From the cell containing the given text, extract its center point as [X, Y] coordinate. 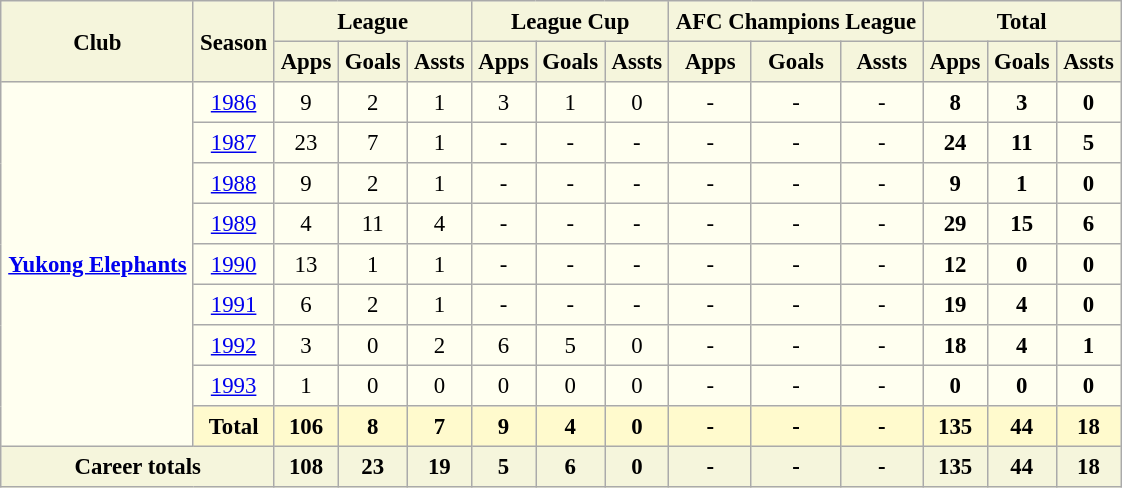
Yukong Elephants [97, 264]
Club [97, 42]
AFC Champions League [796, 21]
League [373, 21]
1993 [234, 385]
29 [955, 223]
League Cup [570, 21]
1989 [234, 223]
15 [1022, 223]
13 [306, 264]
Career totals [137, 466]
1991 [234, 304]
24 [955, 142]
108 [306, 466]
1992 [234, 345]
12 [955, 264]
1987 [234, 142]
1988 [234, 183]
Season [234, 42]
1986 [234, 102]
106 [306, 426]
1990 [234, 264]
